Identify which cell holds the provided text, then report its [x, y] central coordinate. 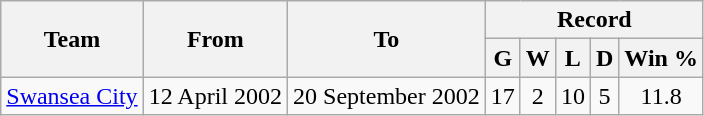
From [215, 39]
Team [72, 39]
10 [572, 96]
L [572, 58]
W [538, 58]
20 September 2002 [387, 96]
To [387, 39]
17 [502, 96]
11.8 [662, 96]
12 April 2002 [215, 96]
Win % [662, 58]
D [604, 58]
G [502, 58]
2 [538, 96]
Record [594, 20]
5 [604, 96]
Swansea City [72, 96]
